For the text-containing cell, return its midpoint in (x, y) coordinate format. 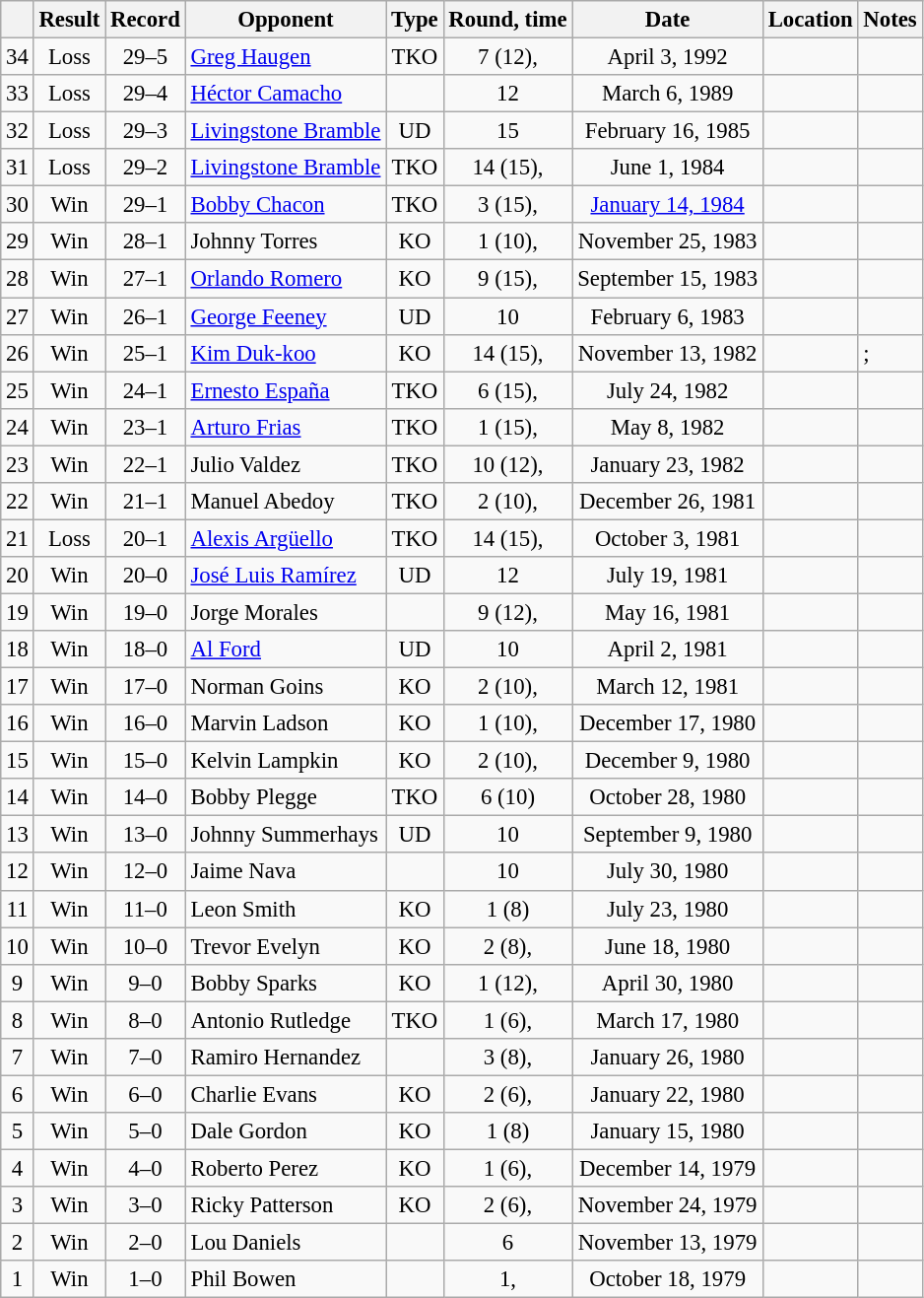
11 (18, 909)
11–0 (146, 909)
3–0 (146, 1205)
28–1 (146, 241)
October 3, 1981 (668, 538)
1, (508, 1279)
Opponent (286, 20)
Johnny Torres (286, 241)
December 17, 1980 (668, 723)
16–0 (146, 723)
1–0 (146, 1279)
February 16, 1985 (668, 131)
Jorge Morales (286, 612)
17 (18, 687)
8 (18, 1020)
2 (8), (508, 946)
July 30, 1980 (668, 872)
4–0 (146, 1168)
June 18, 1980 (668, 946)
3 (8), (508, 1058)
15–0 (146, 761)
January 15, 1980 (668, 1131)
28 (18, 279)
5–0 (146, 1131)
26–1 (146, 316)
27–1 (146, 279)
January 22, 1980 (668, 1094)
6 (10) (508, 797)
October 28, 1980 (668, 797)
Al Ford (286, 649)
26 (18, 353)
Héctor Camacho (286, 94)
January 23, 1982 (668, 464)
Ernesto España (286, 390)
17–0 (146, 687)
July 19, 1981 (668, 576)
Location (810, 20)
Phil Bowen (286, 1279)
December 26, 1981 (668, 502)
George Feeney (286, 316)
Alexis Argüello (286, 538)
19 (18, 612)
Lou Daniels (286, 1243)
34 (18, 57)
29–4 (146, 94)
Kim Duk-koo (286, 353)
September 15, 1983 (668, 279)
Bobby Plegge (286, 797)
9 (15), (508, 279)
20–1 (146, 538)
6 (15), (508, 390)
18 (18, 649)
Julio Valdez (286, 464)
29–1 (146, 205)
April 3, 1992 (668, 57)
12–0 (146, 872)
November 13, 1979 (668, 1243)
7 (12), (508, 57)
December 9, 1980 (668, 761)
30 (18, 205)
Type (415, 20)
Ramiro Hernandez (286, 1058)
14–0 (146, 797)
25 (18, 390)
1 (18, 1279)
Notes (891, 20)
Leon Smith (286, 909)
33 (18, 94)
8–0 (146, 1020)
Norman Goins (286, 687)
Roberto Perez (286, 1168)
9–0 (146, 983)
22 (18, 502)
10 (12), (508, 464)
31 (18, 168)
Bobby Chacon (286, 205)
7 (18, 1058)
April 2, 1981 (668, 649)
November 24, 1979 (668, 1205)
9 (18, 983)
Marvin Ladson (286, 723)
29–3 (146, 131)
Date (668, 20)
April 30, 1980 (668, 983)
18–0 (146, 649)
29 (18, 241)
29–2 (146, 168)
13 (18, 835)
December 14, 1979 (668, 1168)
29–5 (146, 57)
1 (12), (508, 983)
November 25, 1983 (668, 241)
July 24, 1982 (668, 390)
Charlie Evans (286, 1094)
10–0 (146, 946)
March 17, 1980 (668, 1020)
21 (18, 538)
7–0 (146, 1058)
Round, time (508, 20)
Johnny Summerhays (286, 835)
14 (18, 797)
September 9, 1980 (668, 835)
32 (18, 131)
25–1 (146, 353)
23 (18, 464)
Result (69, 20)
Trevor Evelyn (286, 946)
5 (18, 1131)
Kelvin Lampkin (286, 761)
March 6, 1989 (668, 94)
9 (12), (508, 612)
Manuel Abedoy (286, 502)
3 (15), (508, 205)
24–1 (146, 390)
Dale Gordon (286, 1131)
3 (18, 1205)
Bobby Sparks (286, 983)
May 8, 1982 (668, 427)
November 13, 1982 (668, 353)
January 14, 1984 (668, 205)
June 1, 1984 (668, 168)
Record (146, 20)
March 12, 1981 (668, 687)
6–0 (146, 1094)
January 26, 1980 (668, 1058)
20–0 (146, 576)
24 (18, 427)
22–1 (146, 464)
February 6, 1983 (668, 316)
23–1 (146, 427)
1 (15), (508, 427)
19–0 (146, 612)
16 (18, 723)
; (891, 353)
2 (18, 1243)
4 (18, 1168)
21–1 (146, 502)
José Luis Ramírez (286, 576)
Jaime Nava (286, 872)
Greg Haugen (286, 57)
13–0 (146, 835)
October 18, 1979 (668, 1279)
Antonio Rutledge (286, 1020)
20 (18, 576)
27 (18, 316)
Arturo Frias (286, 427)
Ricky Patterson (286, 1205)
July 23, 1980 (668, 909)
May 16, 1981 (668, 612)
2–0 (146, 1243)
Orlando Romero (286, 279)
